Search for the cell housing the specified text and yield its (X, Y) center coordinate. 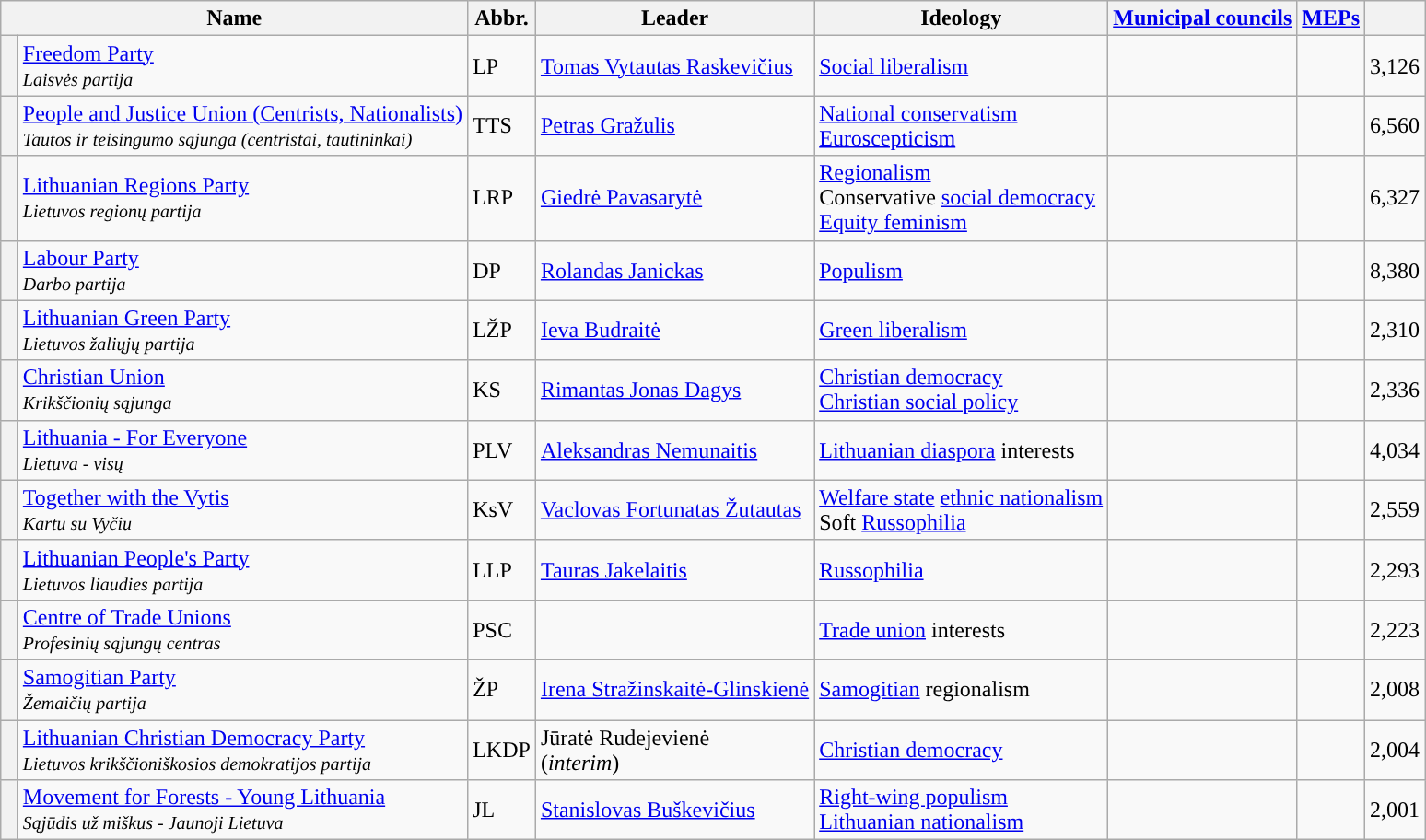
2,559 (1395, 510)
ŽP (502, 689)
LŽP (502, 330)
Rolandas Janickas (674, 271)
Lithuania - For Everyone Lietuva - visų (242, 449)
2,008 (1395, 689)
Trade union interests (962, 630)
Lithuanian Green Party Lietuvos žaliųjų partija (242, 330)
Lithuanian People's Party Lietuvos liaudies partija (242, 569)
Populism (962, 271)
JL (502, 811)
Lithuanian Regions Party Lietuvos regionų partija (242, 198)
Samogitian regionalism (962, 689)
KS (502, 391)
Green liberalism (962, 330)
Christian democracyChristian social policy (962, 391)
Labour Party Darbo partija (242, 271)
8,380 (1395, 271)
National conservatismEuroscepticism (962, 125)
PSC (502, 630)
Municipal councils (1203, 18)
4,034 (1395, 449)
6,327 (1395, 198)
Right-wing populismLithuanian nationalism (962, 811)
Movement for Forests - Young Lithuania Sąjūdis už miškus - Jaunoji Lietuva (242, 811)
LKDP (502, 750)
Leader (674, 18)
Abbr. (502, 18)
KsV (502, 510)
TTS (502, 125)
Freedom Party Laisvės partija (242, 66)
2,310 (1395, 330)
Stanislovas Buškevičius (674, 811)
Rimantas Jonas Dagys (674, 391)
2,004 (1395, 750)
Tomas Vytautas Raskevičius (674, 66)
RegionalismConservative social democracyEquity feminism (962, 198)
2,001 (1395, 811)
Jūratė Rudejevienė(interim) (674, 750)
2,223 (1395, 630)
Petras Gražulis (674, 125)
Social liberalism (962, 66)
Vaclovas Fortunatas Žutautas (674, 510)
Christian Union Krikščionių sąjunga (242, 391)
Welfare state ethnic nationalismSoft Russophilia (962, 510)
People and Justice Union (Centrists, Nationalists) Tautos ir teisingumo sąjunga (centristai, tautininkai) (242, 125)
Lithuanian diaspora interests (962, 449)
PLV (502, 449)
Russophilia (962, 569)
Ideology (962, 18)
3,126 (1395, 66)
DP (502, 271)
Giedrė Pavasarytė (674, 198)
Irena Stražinskaitė-Glinskienė (674, 689)
Name (234, 18)
Lithuanian Christian Democracy Party Lietuvos krikščioniškosios demokratijos partija (242, 750)
Ieva Budraitė (674, 330)
LLP (502, 569)
LP (502, 66)
Centre of Trade Unions Profesinių sąjungų centras (242, 630)
LRP (502, 198)
6,560 (1395, 125)
Aleksandras Nemunaitis (674, 449)
2,336 (1395, 391)
MEPs (1331, 18)
Christian democracy (962, 750)
2,293 (1395, 569)
Tauras Jakelaitis (674, 569)
Samogitian Party Žemaičių partija (242, 689)
Together with the Vytis Kartu su Vyčiu (242, 510)
